Extract the [x, y] coordinate from the center of the cell holding the provided text.  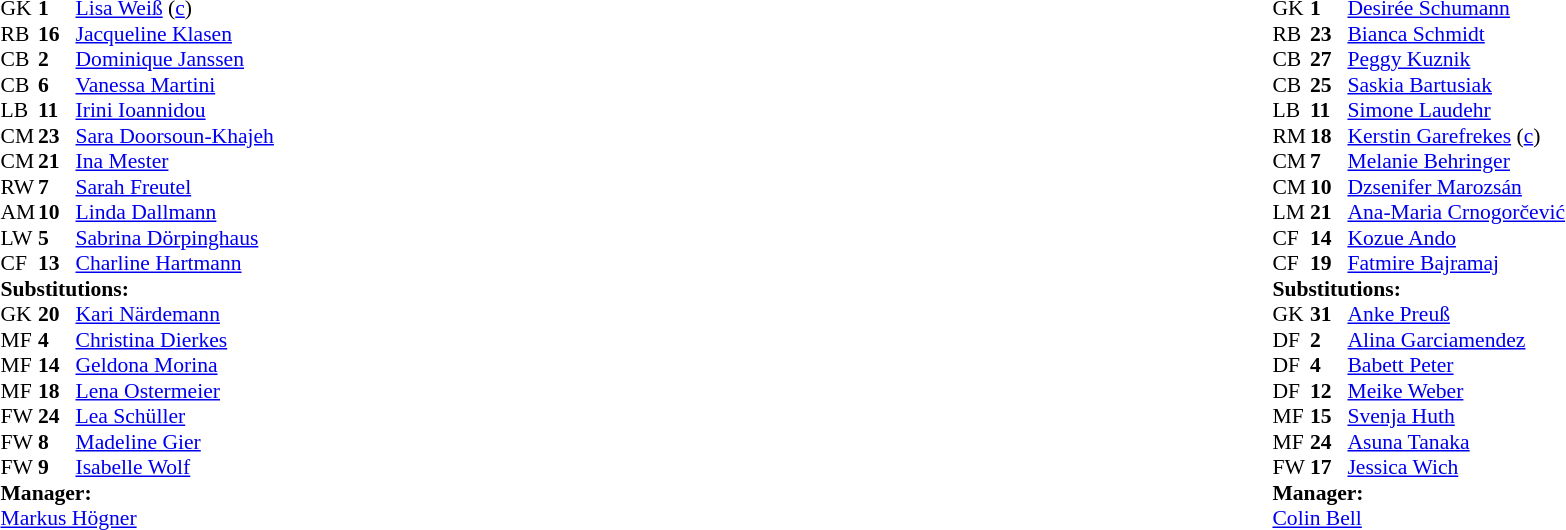
LW [19, 238]
Asuna Tanaka [1456, 442]
Madeline Gier [175, 442]
8 [57, 442]
31 [1329, 315]
Peggy Kuznik [1456, 59]
Svenja Huth [1456, 417]
Irini Ioannidou [175, 111]
Linda Dallmann [175, 213]
Ina Mester [175, 161]
Fatmire Bajramaj [1456, 263]
Vanessa Martini [175, 85]
27 [1329, 59]
13 [57, 263]
Kozue Ando [1456, 238]
Simone Laudehr [1456, 111]
5 [57, 238]
Sarah Freutel [175, 187]
9 [57, 467]
25 [1329, 85]
Bianca Schmidt [1456, 34]
Sara Doorsoun-Khajeh [175, 136]
Kari Närdemann [175, 315]
15 [1329, 417]
Jessica Wich [1456, 467]
Isabelle Wolf [175, 467]
RW [19, 187]
Lena Ostermeier [175, 391]
6 [57, 85]
AM [19, 213]
19 [1329, 263]
12 [1329, 391]
Ana-Maria Crnogorčević [1456, 213]
Christina Dierkes [175, 340]
Alina Garciamendez [1456, 340]
Melanie Behringer [1456, 161]
Anke Preuß [1456, 315]
Lea Schüller [175, 417]
Jacqueline Klasen [175, 34]
Geldona Morina [175, 365]
20 [57, 315]
Saskia Bartusiak [1456, 85]
Meike Weber [1456, 391]
LM [1291, 213]
Sabrina Dörpinghaus [175, 238]
Dzsenifer Marozsán [1456, 187]
Kerstin Garefrekes (c) [1456, 136]
17 [1329, 467]
Dominique Janssen [175, 59]
RM [1291, 136]
16 [57, 34]
Babett Peter [1456, 365]
Charline Hartmann [175, 263]
